Determine the [X, Y] coordinate at the center of the cell enclosing the given text.  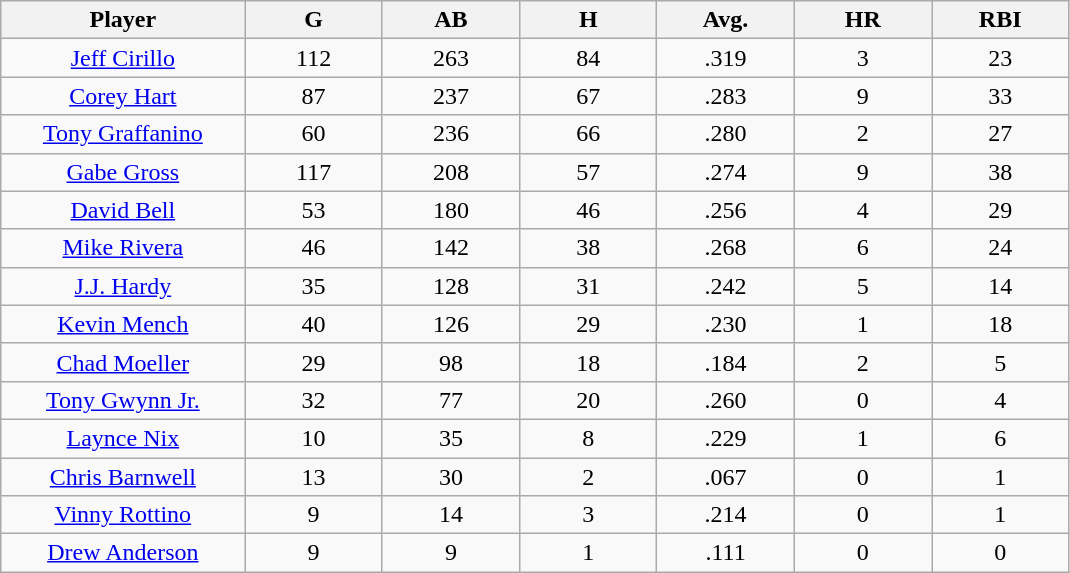
8 [588, 438]
237 [450, 96]
53 [314, 210]
AB [450, 20]
40 [314, 324]
24 [1000, 248]
263 [450, 58]
.319 [726, 58]
.260 [726, 400]
77 [450, 400]
Drew Anderson [123, 553]
.242 [726, 286]
David Bell [123, 210]
H [588, 20]
Gabe Gross [123, 172]
112 [314, 58]
Tony Graffanino [123, 134]
.111 [726, 553]
.283 [726, 96]
.229 [726, 438]
66 [588, 134]
32 [314, 400]
.230 [726, 324]
.067 [726, 477]
.214 [726, 515]
Player [123, 20]
Corey Hart [123, 96]
117 [314, 172]
10 [314, 438]
13 [314, 477]
.184 [726, 362]
33 [1000, 96]
23 [1000, 58]
128 [450, 286]
126 [450, 324]
142 [450, 248]
Chad Moeller [123, 362]
31 [588, 286]
Vinny Rottino [123, 515]
236 [450, 134]
.256 [726, 210]
Laynce Nix [123, 438]
57 [588, 172]
.280 [726, 134]
Kevin Mench [123, 324]
98 [450, 362]
Chris Barnwell [123, 477]
87 [314, 96]
J.J. Hardy [123, 286]
Tony Gwynn Jr. [123, 400]
60 [314, 134]
208 [450, 172]
RBI [1000, 20]
Avg. [726, 20]
27 [1000, 134]
67 [588, 96]
20 [588, 400]
Mike Rivera [123, 248]
.268 [726, 248]
G [314, 20]
84 [588, 58]
Jeff Cirillo [123, 58]
.274 [726, 172]
180 [450, 210]
HR [862, 20]
30 [450, 477]
